Detect which cell encompasses the target text, then output its [X, Y] center coordinate. 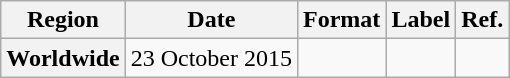
Label [421, 20]
23 October 2015 [211, 58]
Format [342, 20]
Ref. [482, 20]
Worldwide [63, 58]
Date [211, 20]
Region [63, 20]
